Return (X, Y) of the center of cell containing provided text 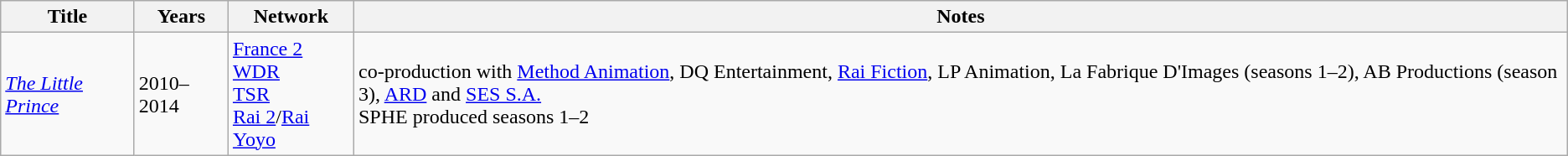
Years (181, 17)
The Little Prince (68, 94)
Network (291, 17)
Notes (960, 17)
Title (68, 17)
2010–2014 (181, 94)
France 2WDRTSRRai 2/Rai Yoyo (291, 94)
